Locate the cell with the specified text and output its (x, y) center coordinate. 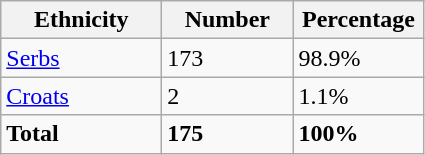
2 (228, 96)
Percentage (358, 20)
1.1% (358, 96)
173 (228, 58)
Number (228, 20)
Serbs (82, 58)
Total (82, 134)
98.9% (358, 58)
Ethnicity (82, 20)
100% (358, 134)
175 (228, 134)
Croats (82, 96)
